Extract the (X, Y) coordinate from the center of the cell holding the provided text.  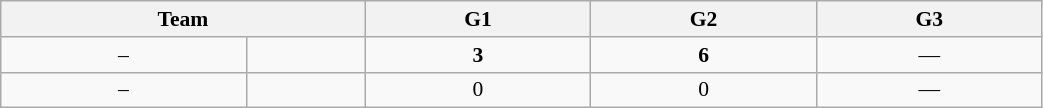
6 (704, 55)
G1 (478, 19)
G2 (704, 19)
G3 (929, 19)
3 (478, 55)
Team (183, 19)
